From the cell containing the given text, extract its center point as (X, Y) coordinate. 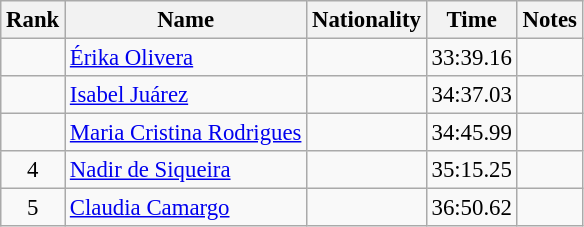
4 (33, 170)
34:37.03 (472, 95)
Maria Cristina Rodrigues (186, 133)
Isabel Juárez (186, 95)
Notes (550, 20)
Rank (33, 20)
35:15.25 (472, 170)
Name (186, 20)
Nationality (366, 20)
Time (472, 20)
34:45.99 (472, 133)
Érika Olivera (186, 58)
33:39.16 (472, 58)
Nadir de Siqueira (186, 170)
36:50.62 (472, 208)
5 (33, 208)
Claudia Camargo (186, 208)
